Provide the [x, y] coordinate of the cell's center where the given text is located.  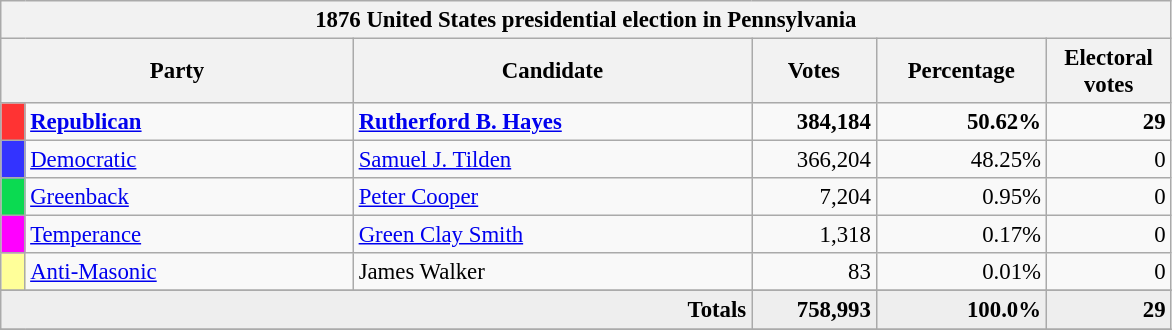
Temperance [189, 235]
Green Clay Smith [552, 235]
0.01% [961, 273]
1876 United States presidential election in Pennsylvania [586, 20]
83 [814, 273]
Republican [189, 122]
Party [178, 72]
50.62% [961, 122]
Totals [376, 310]
Candidate [552, 72]
James Walker [552, 273]
1,318 [814, 235]
0.17% [961, 235]
7,204 [814, 197]
384,184 [814, 122]
Electoral votes [1108, 72]
Percentage [961, 72]
100.0% [961, 310]
Votes [814, 72]
Peter Cooper [552, 197]
758,993 [814, 310]
Anti-Masonic [189, 273]
48.25% [961, 160]
Greenback [189, 197]
Rutherford B. Hayes [552, 122]
0.95% [961, 197]
Samuel J. Tilden [552, 160]
Democratic [189, 160]
366,204 [814, 160]
